From the cell containing the given text, extract its center point as (X, Y) coordinate. 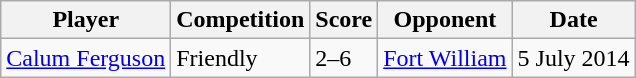
Competition (240, 20)
Score (344, 20)
5 July 2014 (574, 58)
Fort William (445, 58)
Date (574, 20)
Calum Ferguson (86, 58)
Player (86, 20)
2–6 (344, 58)
Opponent (445, 20)
Friendly (240, 58)
